Identify which cell holds the provided text, then report its [x, y] central coordinate. 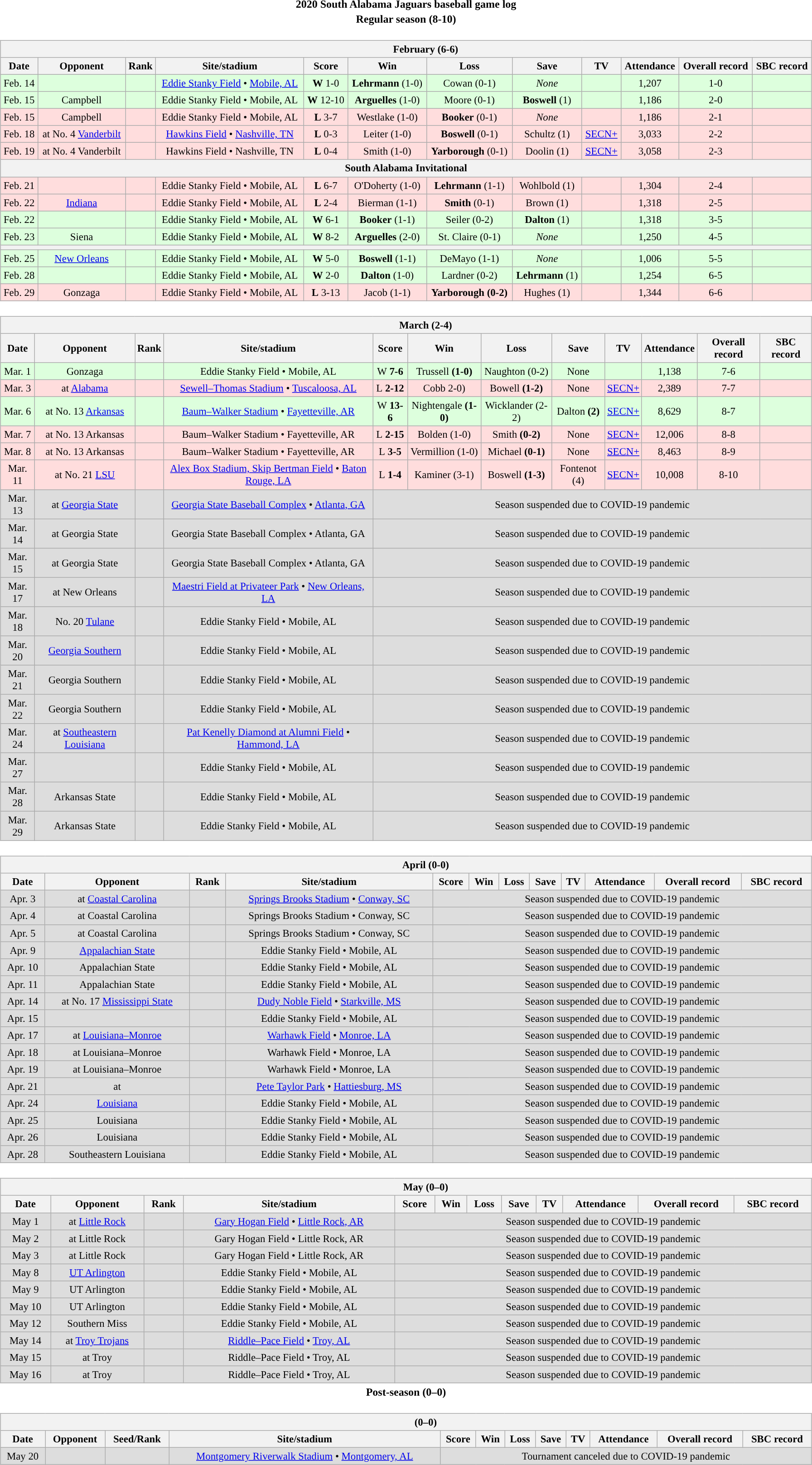
Bolden (1-0) [444, 435]
Apr. 18 [23, 1052]
2-5 [715, 203]
Moore (0-1) [469, 100]
Brown (1) [547, 203]
Apr. 3 [23, 899]
7-6 [729, 371]
Apr. 28 [23, 1155]
Cobb 2-0) [444, 388]
Mar. 22 [18, 709]
Apr. 9 [23, 950]
Feb. 14 [19, 83]
Smith (0-2) [516, 435]
12,006 [669, 435]
Dalton (2) [578, 411]
L 3-5 [390, 452]
L 2-4 [326, 203]
Mar. 14 [18, 534]
Mar. 20 [18, 651]
at [117, 1086]
Feb. 25 [19, 258]
Mar. 3 [18, 388]
Apr. 10 [23, 967]
April (0-0) [406, 865]
1,250 [650, 237]
Tournament canceled due to COVID-19 pandemic [626, 1456]
May 16 [25, 1374]
St. Claire (0-1) [469, 237]
at Alabama [85, 388]
DeMayo (1-1) [469, 258]
Mar. 27 [18, 768]
Arguelles (1-0) [387, 100]
8-9 [729, 452]
Pat Kenelly Diamond at Alumni Field • Hammond, LA [268, 739]
No. 20 Tulane [85, 621]
2-0 [715, 100]
2-4 [715, 185]
Lehrmann (1-0) [387, 83]
W 7-6 [390, 371]
May 3 [25, 1255]
1,304 [650, 185]
6-5 [715, 276]
Feb. 21 [19, 185]
L 0-3 [326, 134]
New Orleans [82, 258]
at New Orleans [85, 592]
February (6-6) [406, 49]
Apr. 4 [23, 916]
Mar. 21 [18, 680]
Jacob (1-1) [387, 292]
Apr. 15 [23, 1018]
at No. 17 Mississippi State [117, 1001]
Booker (1-1) [387, 219]
6-6 [715, 292]
1-0 [715, 83]
Lehrmann (1) [547, 276]
W 13-6 [390, 411]
Apr. 19 [23, 1069]
Mar. 24 [18, 739]
8-10 [729, 475]
8,629 [669, 411]
Leiter (1-0) [387, 134]
Mar. 18 [18, 621]
Hughes (1) [547, 292]
8-8 [729, 435]
Apr. 11 [23, 984]
Maestri Field at Privateer Park • New Orleans, LA [268, 592]
May 10 [25, 1306]
Seiler (0-2) [469, 219]
Dalton (1-0) [387, 276]
Southeastern Louisiana [117, 1155]
Naughton (0-2) [516, 371]
May (0–0) [406, 1187]
Trussell (1-0) [444, 371]
W 2-0 [326, 276]
2-2 [715, 134]
Feb. 28 [19, 276]
Lardner (0-2) [469, 276]
L 0-4 [326, 151]
at Troy Trojans [97, 1340]
Kaminer (3-1) [444, 475]
1,138 [669, 371]
Mar. 6 [18, 411]
Apr. 5 [23, 933]
8,463 [669, 452]
Mar. 11 [18, 475]
Mar. 13 [18, 504]
Sewell–Thomas Stadium • Tuscaloosa, AL [268, 388]
Bierman (1-1) [387, 203]
3-5 [715, 219]
W 12-10 [326, 100]
Boswell (0-1) [469, 134]
Mar. 28 [18, 797]
Siena [82, 237]
Pete Taylor Park • Hattiesburg, MS [329, 1086]
W 8-2 [326, 237]
May 12 [25, 1324]
2-3 [715, 151]
Indiana [82, 203]
10,008 [669, 475]
2,389 [669, 388]
W 6-1 [326, 219]
4-5 [715, 237]
Arguelles (2-0) [387, 237]
March (2-4) [406, 325]
Yarborough (0-1) [469, 151]
Bowell (1-2) [516, 388]
South Alabama Invitational [406, 168]
Cowan (0-1) [469, 83]
May 8 [25, 1272]
Doolin (1) [547, 151]
at Southeastern Louisiana [85, 739]
Mar. 8 [18, 452]
5-5 [715, 258]
1,254 [650, 276]
1,207 [650, 83]
Apr. 17 [23, 1035]
Boswell (1) [547, 100]
Montgomery Riverwalk Stadium • Montgomery, AL [304, 1456]
Westlake (1-0) [387, 117]
Apr. 14 [23, 1001]
Mar. 15 [18, 563]
L 1-4 [390, 475]
Yarborough (0-2) [469, 292]
Dudy Noble Field • Starkville, MS [329, 1001]
Wohlbold (1) [547, 185]
L 3-13 [326, 292]
Mar. 1 [18, 371]
Schultz (1) [547, 134]
1,006 [650, 258]
May 20 [23, 1456]
2-1 [715, 117]
Feb. 23 [19, 237]
Nightengale (1-0) [444, 411]
Fontenot (4) [578, 475]
W 5-0 [326, 258]
May 14 [25, 1340]
O'Doherty (1-0) [387, 185]
L 6-7 [326, 185]
Feb. 29 [19, 292]
Smith (0-1) [469, 203]
Boswell (1-1) [387, 258]
Mar. 7 [18, 435]
May 1 [25, 1221]
Feb. 18 [19, 134]
Seed/Rank [137, 1439]
L 3-7 [326, 117]
3,033 [650, 134]
Vermillion (1-0) [444, 452]
Apr. 26 [23, 1137]
Booker (0-1) [469, 117]
May 9 [25, 1289]
Boswell (1-3) [516, 475]
L 2-12 [390, 388]
Smith (1-0) [387, 151]
1,344 [650, 292]
(0–0) [406, 1422]
Apr. 24 [23, 1103]
L 2-15 [390, 435]
Feb. 19 [19, 151]
Mar. 17 [18, 592]
Apr. 25 [23, 1121]
Lehrmann (1-1) [469, 185]
7-7 [729, 388]
Mar. 29 [18, 827]
3,058 [650, 151]
Southern Miss [97, 1324]
Wicklander (2-2) [516, 411]
May 2 [25, 1238]
Michael (0-1) [516, 452]
at No. 21 LSU [85, 475]
Apr. 21 [23, 1086]
8-7 [729, 411]
W 1-0 [326, 83]
Alex Box Stadium, Skip Bertman Field • Baton Rouge, LA [268, 475]
May 15 [25, 1358]
Dalton (1) [547, 219]
